Pinpoint the cell where the given text exists, returning its [X, Y] midpoint coordinate. 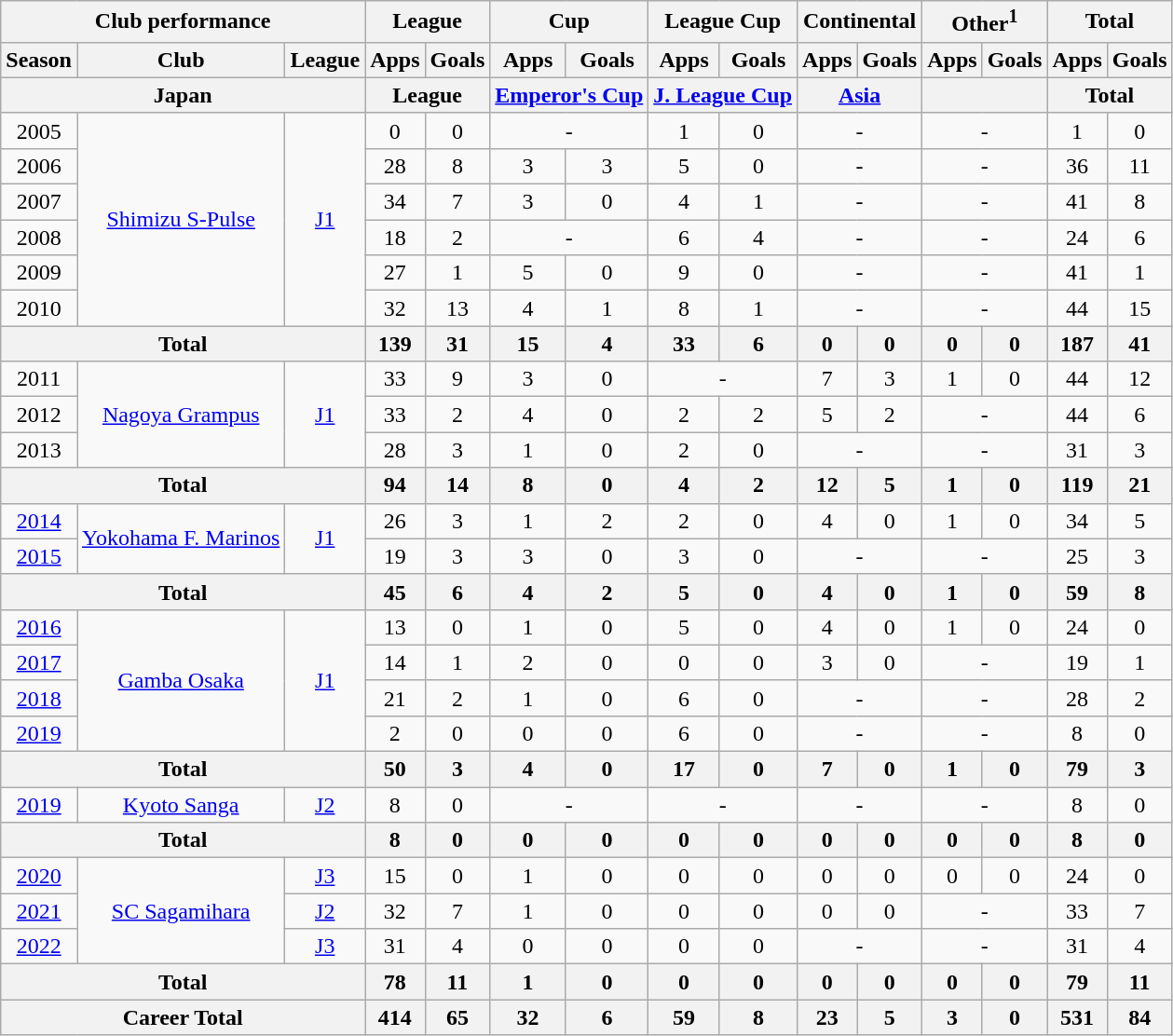
2021 [39, 911]
27 [395, 273]
187 [1077, 344]
119 [1077, 485]
Career Total [183, 1017]
2015 [39, 556]
Shimizu S-Pulse [181, 219]
Kyoto Sanga [181, 805]
139 [395, 344]
17 [684, 770]
414 [395, 1017]
2005 [39, 130]
2009 [39, 273]
2010 [39, 308]
45 [395, 592]
2008 [39, 238]
84 [1139, 1017]
Other1 [985, 22]
18 [395, 238]
2014 [39, 521]
SC Sagamihara [181, 911]
36 [1077, 166]
531 [1077, 1017]
2016 [39, 627]
2012 [39, 415]
Emperor's Cup [569, 95]
2017 [39, 662]
Asia [860, 95]
J. League Cup [723, 95]
2013 [39, 450]
65 [457, 1017]
2007 [39, 202]
Club performance [183, 22]
78 [395, 982]
Cup [569, 22]
25 [1077, 556]
50 [395, 770]
94 [395, 485]
2018 [39, 698]
2006 [39, 166]
Yokohama F. Marinos [181, 538]
League Cup [723, 22]
Nagoya Grampus [181, 415]
Club [181, 60]
26 [395, 521]
2020 [39, 876]
Season [39, 60]
Gamba Osaka [181, 680]
Continental [860, 22]
23 [827, 1017]
Japan [183, 95]
2022 [39, 947]
2011 [39, 379]
